Return the [X, Y] coordinate for the center point of the cell that contains the specified text.  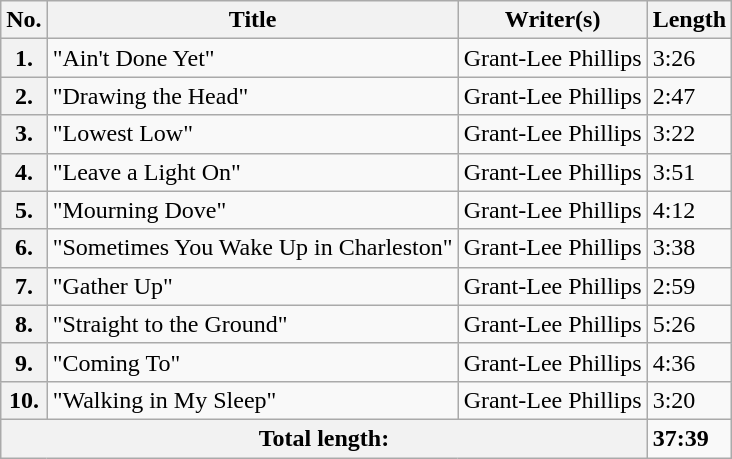
4. [24, 172]
No. [24, 20]
"Drawing the Head" [252, 96]
4:12 [689, 210]
3:38 [689, 248]
Length [689, 20]
2:59 [689, 286]
"Straight to the Ground" [252, 324]
"Sometimes You Wake Up in Charleston" [252, 248]
"Walking in My Sleep" [252, 400]
1. [24, 58]
Total length: [324, 438]
10. [24, 400]
37:39 [689, 438]
2:47 [689, 96]
6. [24, 248]
2. [24, 96]
5. [24, 210]
"Leave a Light On" [252, 172]
Title [252, 20]
Writer(s) [552, 20]
"Coming To" [252, 362]
3. [24, 134]
"Gather Up" [252, 286]
5:26 [689, 324]
"Lowest Low" [252, 134]
3:22 [689, 134]
4:36 [689, 362]
9. [24, 362]
3:20 [689, 400]
8. [24, 324]
"Mourning Dove" [252, 210]
"Ain't Done Yet" [252, 58]
3:51 [689, 172]
7. [24, 286]
3:26 [689, 58]
